Output the (X, Y) coordinate of the center of the cell containing the given text.  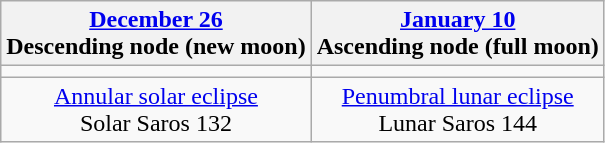
Penumbral lunar eclipseLunar Saros 144 (458, 110)
January 10Ascending node (full moon) (458, 34)
December 26Descending node (new moon) (156, 34)
Annular solar eclipseSolar Saros 132 (156, 110)
